Find where the given text appears and provide that cell's center as [x, y] coordinate. 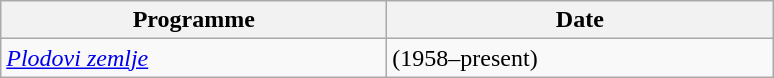
Date [580, 20]
(1958–present) [580, 58]
Programme [194, 20]
Plodovi zemlje [194, 58]
